Capture the cell that displays the provided text and extract its [x, y] central coordinate. 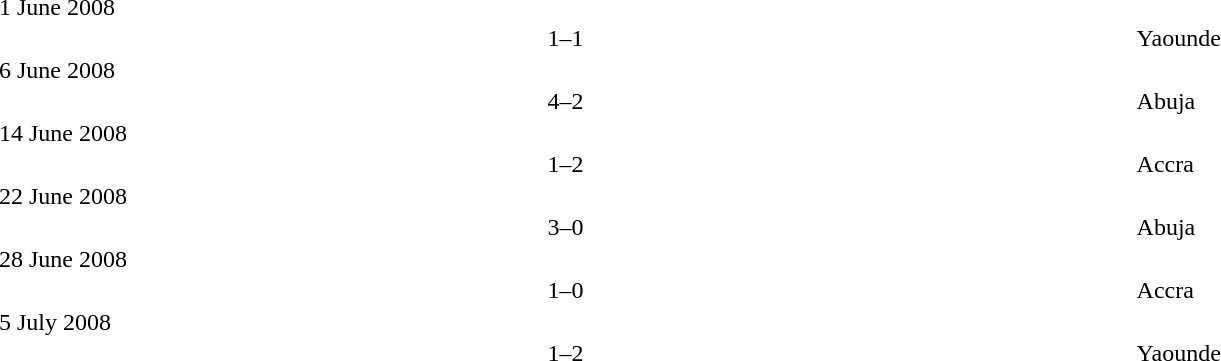
1–1 [566, 39]
4–2 [566, 101]
1–0 [566, 291]
1–2 [566, 165]
3–0 [566, 227]
